From the cell containing the given text, extract its center point as [X, Y] coordinate. 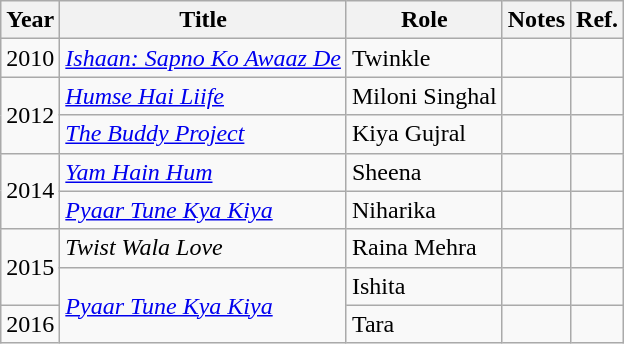
Humse Hai Liife [204, 96]
The Buddy Project [204, 134]
Ishaan: Sapno Ko Awaaz De [204, 58]
Yam Hain Hum [204, 172]
Year [30, 20]
Miloni Singhal [424, 96]
Title [204, 20]
2012 [30, 115]
Tara [424, 324]
2010 [30, 58]
Ishita [424, 286]
Sheena [424, 172]
Raina Mehra [424, 248]
Kiya Gujral [424, 134]
Notes [536, 20]
2016 [30, 324]
Twist Wala Love [204, 248]
2014 [30, 191]
Role [424, 20]
Ref. [598, 20]
Niharika [424, 210]
Twinkle [424, 58]
2015 [30, 267]
